Return [x, y] of the center of cell containing provided text 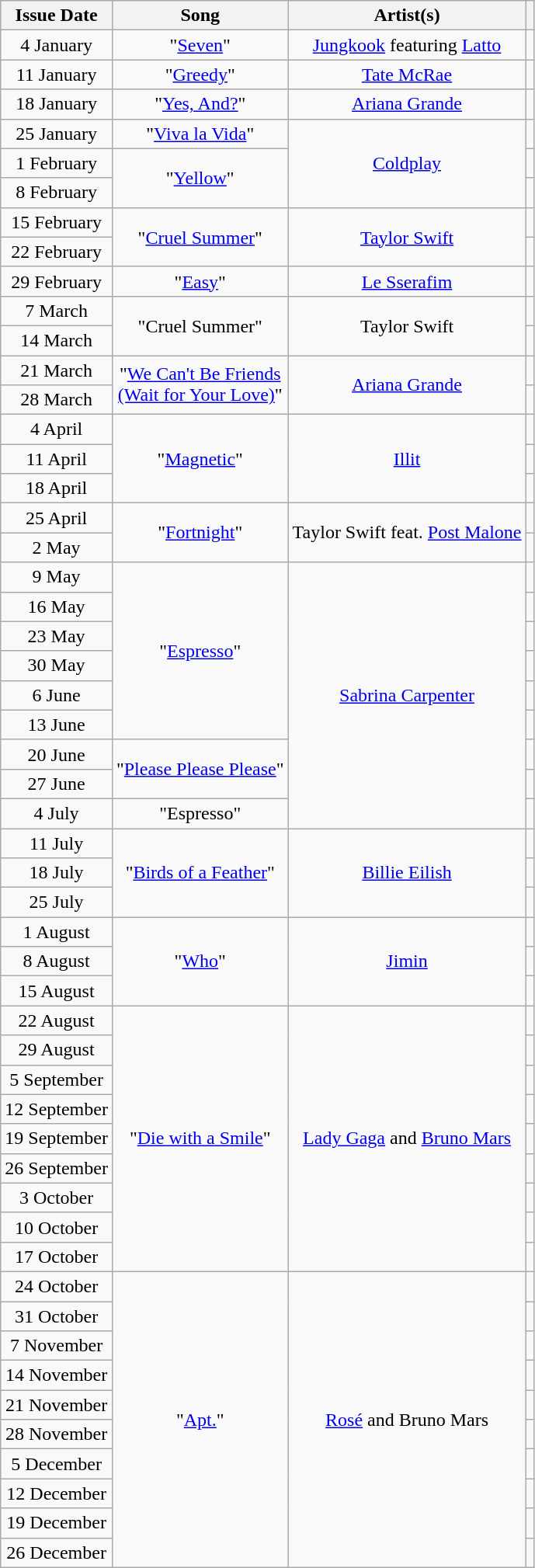
25 April [57, 518]
1 February [57, 163]
Jungkook featuring Latto [407, 45]
Taylor Swift feat. Post Malone [407, 533]
"Yellow" [200, 178]
12 September [57, 1109]
"We Can't Be Friends(Wait for Your Love)" [200, 385]
Illit [407, 459]
Sabrina Carpenter [407, 696]
7 November [57, 1346]
"Apt." [200, 1420]
19 September [57, 1139]
14 March [57, 340]
"Please Please Please" [200, 769]
"Who" [200, 961]
3 October [57, 1198]
15 August [57, 991]
"Magnetic" [200, 459]
26 September [57, 1168]
5 September [57, 1080]
8 February [57, 193]
"Fortnight" [200, 533]
15 February [57, 222]
1 August [57, 932]
20 June [57, 754]
13 June [57, 725]
28 November [57, 1434]
30 May [57, 666]
6 June [57, 695]
25 July [57, 902]
22 February [57, 252]
4 January [57, 45]
19 December [57, 1523]
21 March [57, 370]
27 June [57, 784]
29 August [57, 1050]
21 November [57, 1405]
11 January [57, 75]
Song [200, 16]
Artist(s) [407, 16]
Le Sserafim [407, 281]
5 December [57, 1464]
"Easy" [200, 281]
"Seven" [200, 45]
25 January [57, 134]
Billie Eilish [407, 872]
9 May [57, 577]
Coldplay [407, 163]
Jimin [407, 961]
"Yes, And?" [200, 104]
23 May [57, 636]
7 March [57, 311]
Issue Date [57, 16]
4 April [57, 429]
"Greedy" [200, 75]
18 April [57, 488]
11 July [57, 843]
26 December [57, 1552]
18 July [57, 873]
8 August [57, 961]
"Die with a Smile" [200, 1139]
10 October [57, 1227]
4 July [57, 813]
12 December [57, 1493]
Tate McRae [407, 75]
29 February [57, 281]
16 May [57, 607]
31 October [57, 1316]
"Viva la Vida" [200, 134]
11 April [57, 459]
28 March [57, 400]
18 January [57, 104]
24 October [57, 1286]
14 November [57, 1375]
"Birds of a Feather" [200, 872]
22 August [57, 1020]
17 October [57, 1257]
2 May [57, 548]
Rosé and Bruno Mars [407, 1420]
Lady Gaga and Bruno Mars [407, 1139]
